Provide the (x, y) coordinate of the cell's center where the given text is located.  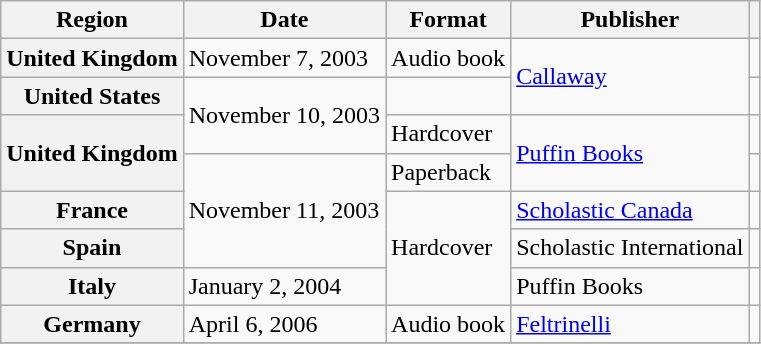
Italy (92, 286)
November 11, 2003 (284, 210)
Scholastic International (630, 248)
Region (92, 20)
November 10, 2003 (284, 115)
Paperback (448, 172)
Scholastic Canada (630, 210)
January 2, 2004 (284, 286)
Publisher (630, 20)
Germany (92, 324)
Date (284, 20)
United States (92, 96)
April 6, 2006 (284, 324)
France (92, 210)
Feltrinelli (630, 324)
Spain (92, 248)
November 7, 2003 (284, 58)
Format (448, 20)
Callaway (630, 77)
